Return (x, y) of the center of cell containing provided text 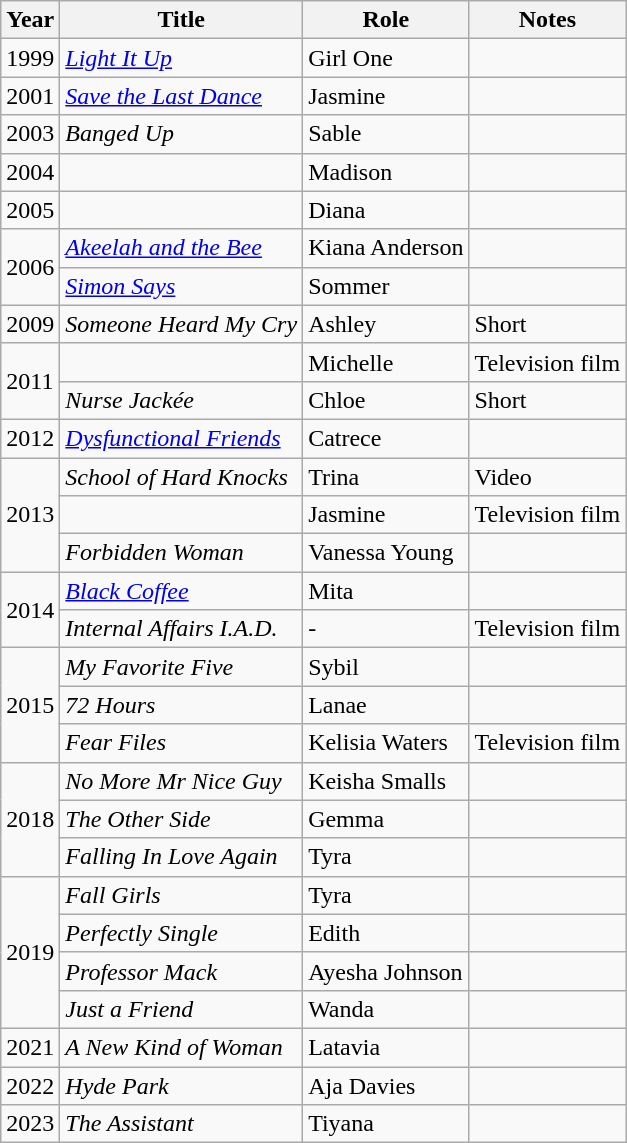
2018 (30, 819)
Kelisia Waters (386, 743)
Internal Affairs I.A.D. (182, 629)
Lanae (386, 705)
Sable (386, 134)
Black Coffee (182, 591)
2015 (30, 705)
Catrece (386, 438)
Madison (386, 172)
2009 (30, 324)
1999 (30, 58)
Role (386, 20)
School of Hard Knocks (182, 477)
Akeelah and the Bee (182, 248)
Perfectly Single (182, 933)
Light It Up (182, 58)
Girl One (386, 58)
Kiana Anderson (386, 248)
Falling In Love Again (182, 857)
Professor Mack (182, 971)
Ashley (386, 324)
2023 (30, 1124)
Save the Last Dance (182, 96)
Ayesha Johnson (386, 971)
Wanda (386, 1009)
Vanessa Young (386, 553)
Diana (386, 210)
Keisha Smalls (386, 781)
2014 (30, 610)
Chloe (386, 400)
2004 (30, 172)
2012 (30, 438)
Gemma (386, 819)
72 Hours (182, 705)
Someone Heard My Cry (182, 324)
My Favorite Five (182, 667)
Simon Says (182, 286)
Banged Up (182, 134)
A New Kind of Woman (182, 1047)
Video (548, 477)
Notes (548, 20)
- (386, 629)
Year (30, 20)
2022 (30, 1085)
2006 (30, 267)
Forbidden Woman (182, 553)
Sommer (386, 286)
2001 (30, 96)
2013 (30, 515)
No More Mr Nice Guy (182, 781)
Aja Davies (386, 1085)
Edith (386, 933)
Sybil (386, 667)
Trina (386, 477)
Title (182, 20)
2005 (30, 210)
Nurse Jackée (182, 400)
Fall Girls (182, 895)
Tiyana (386, 1124)
Dysfunctional Friends (182, 438)
2003 (30, 134)
2019 (30, 952)
Hyde Park (182, 1085)
Fear Files (182, 743)
Latavia (386, 1047)
2011 (30, 381)
Just a Friend (182, 1009)
The Assistant (182, 1124)
The Other Side (182, 819)
2021 (30, 1047)
Michelle (386, 362)
Mita (386, 591)
